Pinpoint the cell where the given text exists, returning its (x, y) midpoint coordinate. 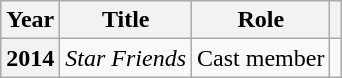
Title (126, 20)
Star Friends (126, 58)
Year (30, 20)
Cast member (261, 58)
Role (261, 20)
2014 (30, 58)
